Pinpoint the cell where the given text exists, returning its [x, y] midpoint coordinate. 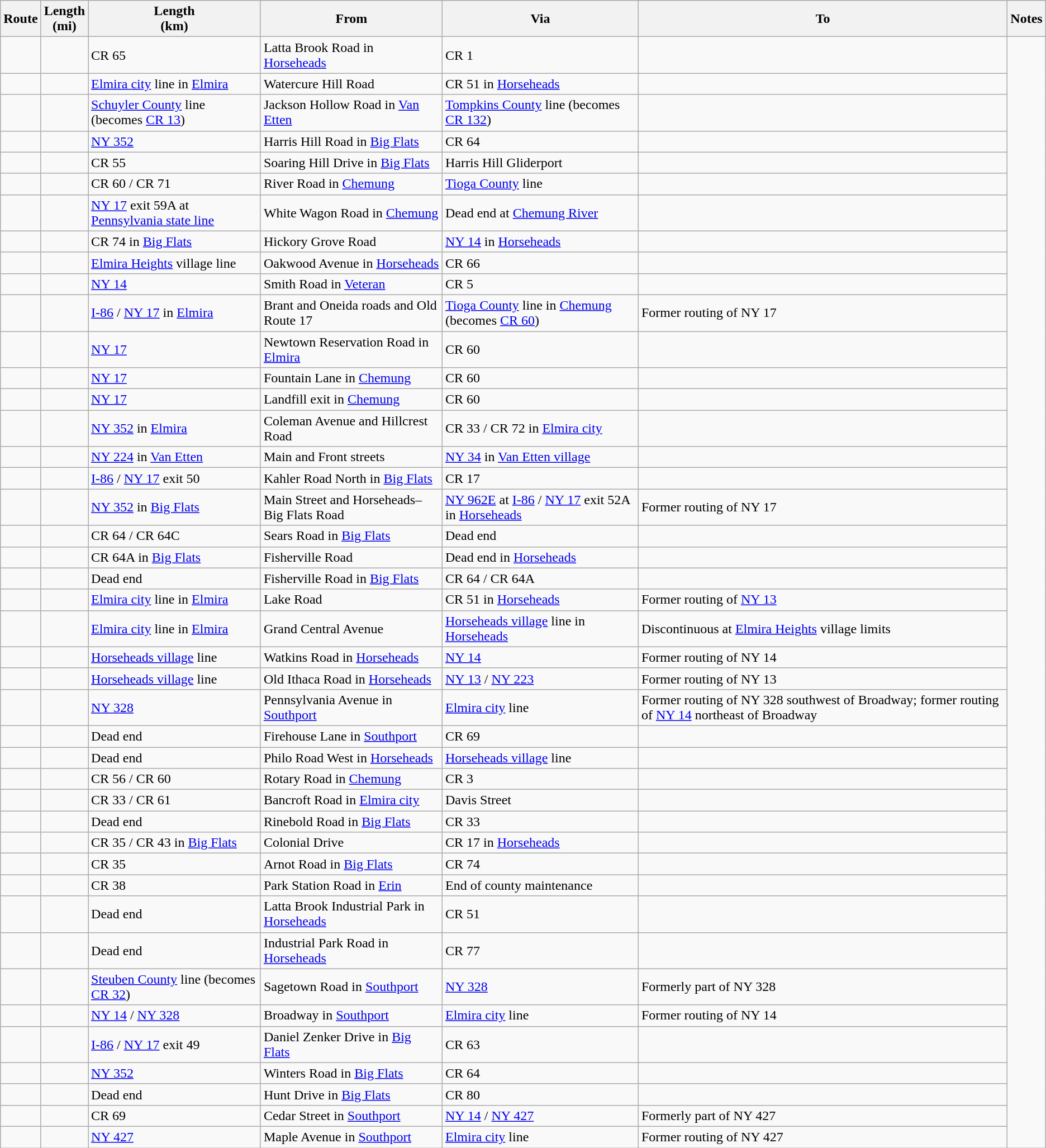
Tioga County line in Chemung (becomes CR 60) [541, 313]
CR 63 [541, 1044]
River Road in Chemung [351, 184]
Old Ithaca Road in Horseheads [351, 679]
CR 66 [541, 263]
Main Street and Horseheads–Big Flats Road [351, 507]
NY 352 in Elmira [174, 428]
Elmira Heights village line [174, 263]
CR 51 [541, 914]
Landfill exit in Chemung [351, 400]
CR 64A in Big Flats [174, 557]
Latta Brook Industrial Park in Horseheads [351, 914]
Hickory Grove Road [351, 241]
Newtown Reservation Road in Elmira [351, 349]
CR 80 [541, 1094]
NY 14 / NY 328 [174, 1016]
Sears Road in Big Flats [351, 536]
NY 224 in Van Etten [174, 457]
CR 35 / CR 43 in Big Flats [174, 843]
Watercure Hill Road [351, 84]
Coleman Avenue and Hillcrest Road [351, 428]
NY 34 in Van Etten village [541, 457]
Harris Hill Gliderport [541, 163]
CR 33 [541, 822]
CR 74 [541, 864]
NY 427 [174, 1137]
CR 17 [541, 478]
Fisherville Road in Big Flats [351, 578]
CR 3 [541, 779]
Notes [1026, 19]
Route [21, 19]
Daniel Zenker Drive in Big Flats [351, 1044]
Former routing of NY 328 southwest of Broadway; former routing of NY 14 northeast of Broadway [822, 708]
Pennsylvania Avenue in Southport [351, 708]
Maple Avenue in Southport [351, 1137]
End of county maintenance [541, 885]
Fisherville Road [351, 557]
Sagetown Road in Southport [351, 987]
Rotary Road in Chemung [351, 779]
NY 352 in Big Flats [174, 507]
Arnot Road in Big Flats [351, 864]
Firehouse Lane in Southport [351, 736]
To [822, 19]
Dead end at Chemung River [541, 212]
Steuben County line (becomes CR 32) [174, 987]
Main and Front streets [351, 457]
NY 14 in Horseheads [541, 241]
CR 74 in Big Flats [174, 241]
Formerly part of NY 328 [822, 987]
Grand Central Avenue [351, 628]
CR 55 [174, 163]
Length(km) [174, 19]
Length(mi) [64, 19]
NY 13 / NY 223 [541, 679]
I-86 / NY 17 exit 49 [174, 1044]
NY 14 / NY 427 [541, 1116]
Dead end in Horseheads [541, 557]
Jackson Hollow Road in Van Etten [351, 113]
Former routing of NY 427 [822, 1137]
Discontinuous at Elmira Heights village limits [822, 628]
Horseheads village line in Horseheads [541, 628]
Hunt Drive in Big Flats [351, 1094]
NY 962E at I-86 / NY 17 exit 52A in Horseheads [541, 507]
Lake Road [351, 600]
Davis Street [541, 800]
Smith Road in Veteran [351, 284]
CR 1 [541, 55]
CR 65 [174, 55]
Philo Road West in Horseheads [351, 757]
Kahler Road North in Big Flats [351, 478]
Colonial Drive [351, 843]
Cedar Street in Southport [351, 1116]
CR 77 [541, 950]
Schuyler County line (becomes CR 13) [174, 113]
White Wagon Road in Chemung [351, 212]
CR 38 [174, 885]
CR 17 in Horseheads [541, 843]
Fountain Lane in Chemung [351, 378]
Watkins Road in Horseheads [351, 657]
CR 33 / CR 72 in Elmira city [541, 428]
CR 33 / CR 61 [174, 800]
Broadway in Southport [351, 1016]
CR 56 / CR 60 [174, 779]
Winters Road in Big Flats [351, 1073]
Brant and Oneida roads and Old Route 17 [351, 313]
Tompkins County line (becomes CR 132) [541, 113]
Soaring Hill Drive in Big Flats [351, 163]
CR 64 / CR 64C [174, 536]
Harris Hill Road in Big Flats [351, 141]
From [351, 19]
CR 60 / CR 71 [174, 184]
CR 5 [541, 284]
I-86 / NY 17 in Elmira [174, 313]
I-86 / NY 17 exit 50 [174, 478]
Rinebold Road in Big Flats [351, 822]
Oakwood Avenue in Horseheads [351, 263]
Industrial Park Road in Horseheads [351, 950]
CR 35 [174, 864]
Formerly part of NY 427 [822, 1116]
NY 17 exit 59A at Pennsylvania state line [174, 212]
Park Station Road in Erin [351, 885]
Latta Brook Road in Horseheads [351, 55]
Via [541, 19]
CR 64 / CR 64A [541, 578]
Bancroft Road in Elmira city [351, 800]
Tioga County line [541, 184]
